Search for the cell housing the specified text and yield its [x, y] center coordinate. 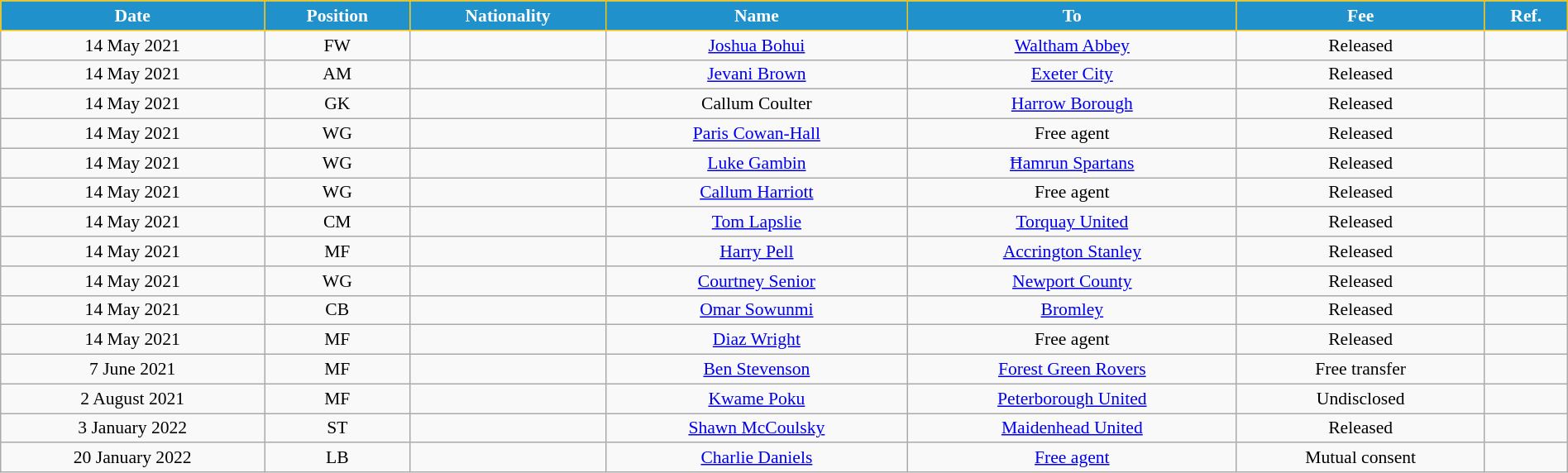
Maidenhead United [1072, 428]
2 August 2021 [132, 399]
Paris Cowan-Hall [756, 134]
Harrow Borough [1072, 104]
Newport County [1072, 281]
Exeter City [1072, 74]
LB [337, 458]
Luke Gambin [756, 163]
Undisclosed [1360, 399]
Charlie Daniels [756, 458]
Ben Stevenson [756, 370]
20 January 2022 [132, 458]
CB [337, 310]
Free transfer [1360, 370]
Callum Coulter [756, 104]
GK [337, 104]
Torquay United [1072, 222]
Date [132, 16]
Diaz Wright [756, 340]
ST [337, 428]
Jevani Brown [756, 74]
Joshua Bohui [756, 45]
7 June 2021 [132, 370]
Callum Harriott [756, 193]
CM [337, 222]
Tom Lapslie [756, 222]
Nationality [508, 16]
Shawn McCoulsky [756, 428]
Peterborough United [1072, 399]
Name [756, 16]
Courtney Senior [756, 281]
Position [337, 16]
Bromley [1072, 310]
Forest Green Rovers [1072, 370]
Ħamrun Spartans [1072, 163]
Ref. [1526, 16]
To [1072, 16]
Fee [1360, 16]
AM [337, 74]
Harry Pell [756, 251]
FW [337, 45]
Mutual consent [1360, 458]
Waltham Abbey [1072, 45]
3 January 2022 [132, 428]
Omar Sowunmi [756, 310]
Accrington Stanley [1072, 251]
Kwame Poku [756, 399]
